Locate the cell with the specified text and output its (x, y) center coordinate. 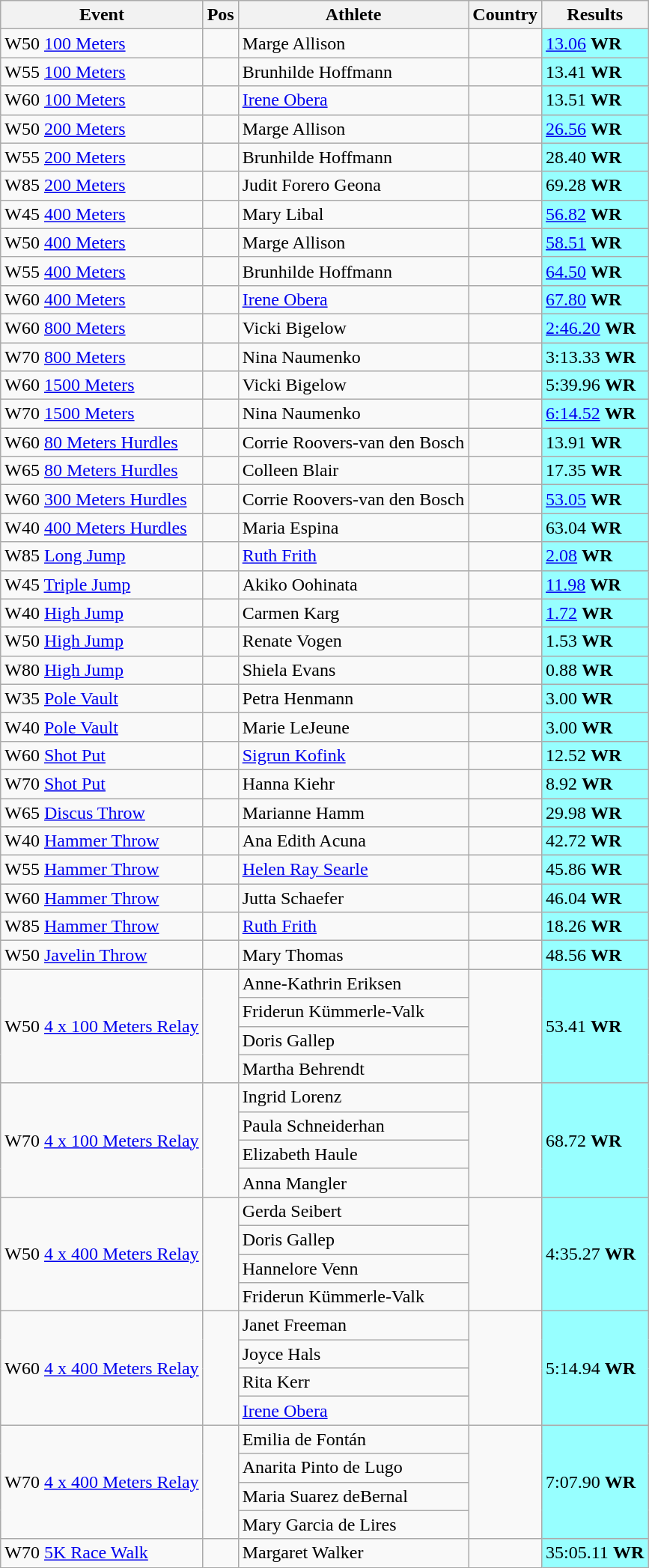
W45 400 Meters (102, 214)
W50 4 x 400 Meters Relay (102, 1254)
Margaret Walker (353, 1553)
5:14.94 WR (595, 1368)
W70 1500 Meters (102, 414)
2:46.20 WR (595, 328)
W40 400 Meters Hurdles (102, 528)
Anne-Kathrin Eriksen (353, 983)
13.91 WR (595, 442)
W50 4 x 100 Meters Relay (102, 1026)
W60 4 x 400 Meters Relay (102, 1368)
W70 Shot Put (102, 784)
5:39.96 WR (595, 385)
Paula Schneiderhan (353, 1126)
Anna Mangler (353, 1183)
35:05.11 WR (595, 1553)
W55 400 Meters (102, 271)
Anarita Pinto de Lugo (353, 1468)
17.35 WR (595, 471)
W55 Hammer Throw (102, 870)
W85 Long Jump (102, 556)
68.72 WR (595, 1140)
Maria Suarez deBernal (353, 1496)
W60 Shot Put (102, 755)
46.04 WR (595, 898)
W85 200 Meters (102, 186)
48.56 WR (595, 955)
Results (595, 15)
Sigrun Kofink (353, 755)
Gerda Seibert (353, 1211)
Mary Libal (353, 214)
W65 Discus Throw (102, 812)
Emilia de Fontán (353, 1439)
13.51 WR (595, 100)
26.56 WR (595, 129)
Event (102, 15)
Martha Behrendt (353, 1069)
2.08 WR (595, 556)
W60 300 Meters Hurdles (102, 499)
67.80 WR (595, 299)
W35 Pole Vault (102, 698)
64.50 WR (595, 271)
42.72 WR (595, 841)
56.82 WR (595, 214)
28.40 WR (595, 157)
29.98 WR (595, 812)
45.86 WR (595, 870)
W85 Hammer Throw (102, 927)
Athlete (353, 15)
W60 800 Meters (102, 328)
Renate Vogen (353, 641)
Marie LeJeune (353, 727)
Shiela Evans (353, 670)
Elizabeth Haule (353, 1154)
W50 400 Meters (102, 242)
W50 High Jump (102, 641)
W60 1500 Meters (102, 385)
W55 200 Meters (102, 157)
Mary Thomas (353, 955)
W70 4 x 400 Meters Relay (102, 1482)
53.05 WR (595, 499)
W40 Pole Vault (102, 727)
Akiko Oohinata (353, 585)
W55 100 Meters (102, 72)
Janet Freeman (353, 1326)
W50 100 Meters (102, 43)
Mary Garcia de Lires (353, 1525)
13.06 WR (595, 43)
W60 Hammer Throw (102, 898)
Helen Ray Searle (353, 870)
Joyce Hals (353, 1354)
1.72 WR (595, 613)
W80 High Jump (102, 670)
Pos (220, 15)
Hanna Kiehr (353, 784)
1.53 WR (595, 641)
W70 4 x 100 Meters Relay (102, 1140)
Ana Edith Acuna (353, 841)
Maria Espina (353, 528)
W40 High Jump (102, 613)
Carmen Karg (353, 613)
W60 100 Meters (102, 100)
Colleen Blair (353, 471)
Hannelore Venn (353, 1269)
6:14.52 WR (595, 414)
69.28 WR (595, 186)
Country (505, 15)
12.52 WR (595, 755)
W40 Hammer Throw (102, 841)
8.92 WR (595, 784)
4:35.27 WR (595, 1254)
W70 800 Meters (102, 357)
W60 80 Meters Hurdles (102, 442)
Rita Kerr (353, 1382)
Jutta Schaefer (353, 898)
18.26 WR (595, 927)
W70 5K Race Walk (102, 1553)
0.88 WR (595, 670)
W60 400 Meters (102, 299)
58.51 WR (595, 242)
11.98 WR (595, 585)
Marianne Hamm (353, 812)
7:07.90 WR (595, 1482)
53.41 WR (595, 1026)
W50 200 Meters (102, 129)
Petra Henmann (353, 698)
13.41 WR (595, 72)
W45 Triple Jump (102, 585)
Ingrid Lorenz (353, 1097)
W65 80 Meters Hurdles (102, 471)
W50 Javelin Throw (102, 955)
3:13.33 WR (595, 357)
Judit Forero Geona (353, 186)
63.04 WR (595, 528)
